For the text-containing cell, return its midpoint in [X, Y] coordinate format. 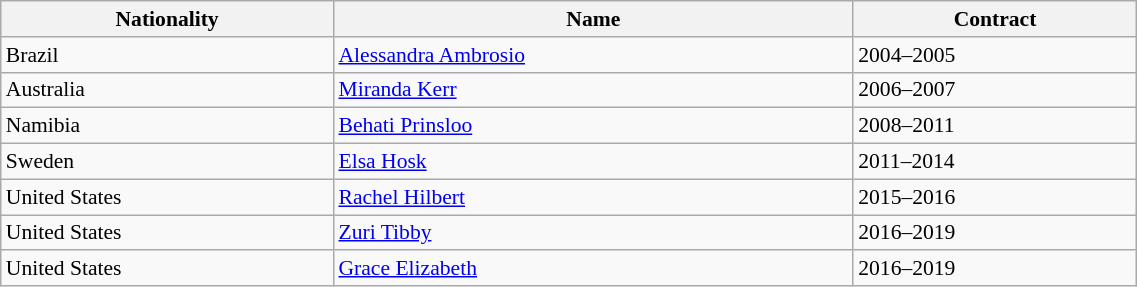
Namibia [168, 126]
Behati Prinsloo [593, 126]
Grace Elizabeth [593, 269]
Miranda Kerr [593, 90]
Elsa Hosk [593, 162]
Australia [168, 90]
Contract [995, 19]
2008–2011 [995, 126]
2011–2014 [995, 162]
2015–2016 [995, 197]
Zuri Tibby [593, 233]
2006–2007 [995, 90]
Nationality [168, 19]
2004–2005 [995, 55]
Name [593, 19]
Rachel Hilbert [593, 197]
Alessandra Ambrosio [593, 55]
Brazil [168, 55]
Sweden [168, 162]
